Identify which cell holds the provided text, then report its [x, y] central coordinate. 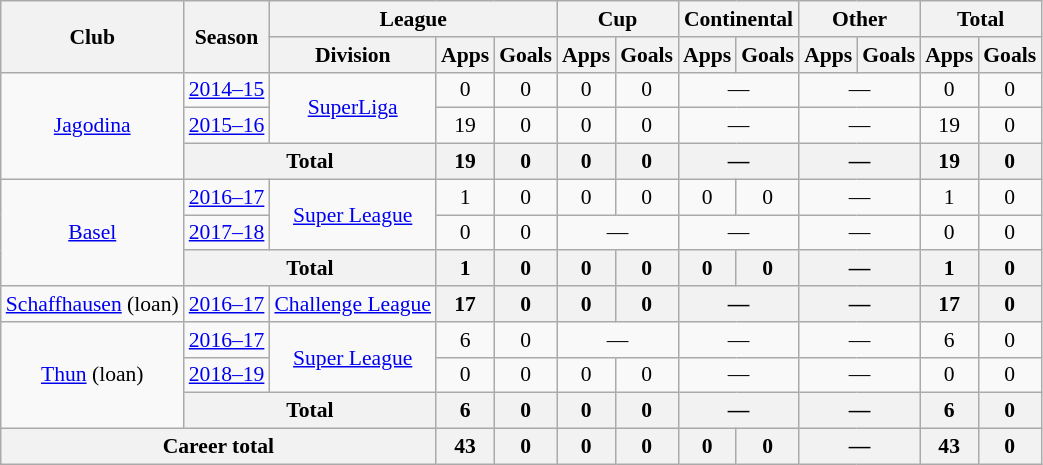
Season [227, 36]
Division [352, 55]
League [413, 19]
Career total [218, 447]
Continental [738, 19]
Jagodina [92, 126]
2018–19 [227, 375]
2017–18 [227, 233]
Challenge League [352, 304]
Basel [92, 232]
Cup [618, 19]
Other [860, 19]
Club [92, 36]
SuperLiga [352, 108]
2014–15 [227, 90]
2015–16 [227, 126]
Schaffhausen (loan) [92, 304]
Thun (loan) [92, 376]
